Determine the (x, y) coordinate at the center of the cell enclosing the given text.  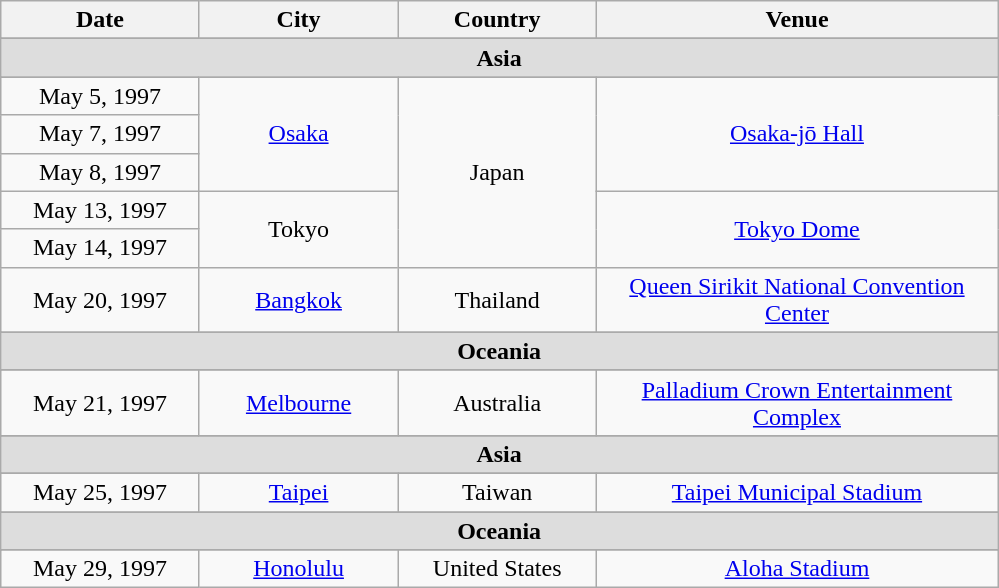
May 29, 1997 (100, 569)
Osaka-jō Hall (796, 134)
May 5, 1997 (100, 96)
Bangkok (298, 300)
May 13, 1997 (100, 210)
Melbourne (298, 402)
Aloha Stadium (796, 569)
Palladium Crown Entertainment Complex (796, 402)
Country (498, 20)
Tokyo (298, 229)
United States (498, 569)
Honolulu (298, 569)
May 25, 1997 (100, 492)
May 8, 1997 (100, 172)
Australia (498, 402)
Osaka (298, 134)
Queen Sirikit National Convention Center (796, 300)
Japan (498, 172)
Date (100, 20)
May 21, 1997 (100, 402)
Tokyo Dome (796, 229)
Taipei Municipal Stadium (796, 492)
Taipei (298, 492)
Thailand (498, 300)
Venue (796, 20)
City (298, 20)
Taiwan (498, 492)
May 14, 1997 (100, 248)
May 20, 1997 (100, 300)
May 7, 1997 (100, 134)
